For the text-containing cell, return its midpoint in [X, Y] coordinate format. 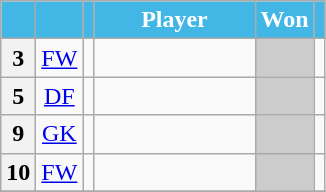
3 [18, 58]
Player [174, 20]
10 [18, 172]
GK [60, 134]
Won [284, 20]
DF [60, 96]
5 [18, 96]
9 [18, 134]
